From the cell containing the given text, extract its center point as (x, y) coordinate. 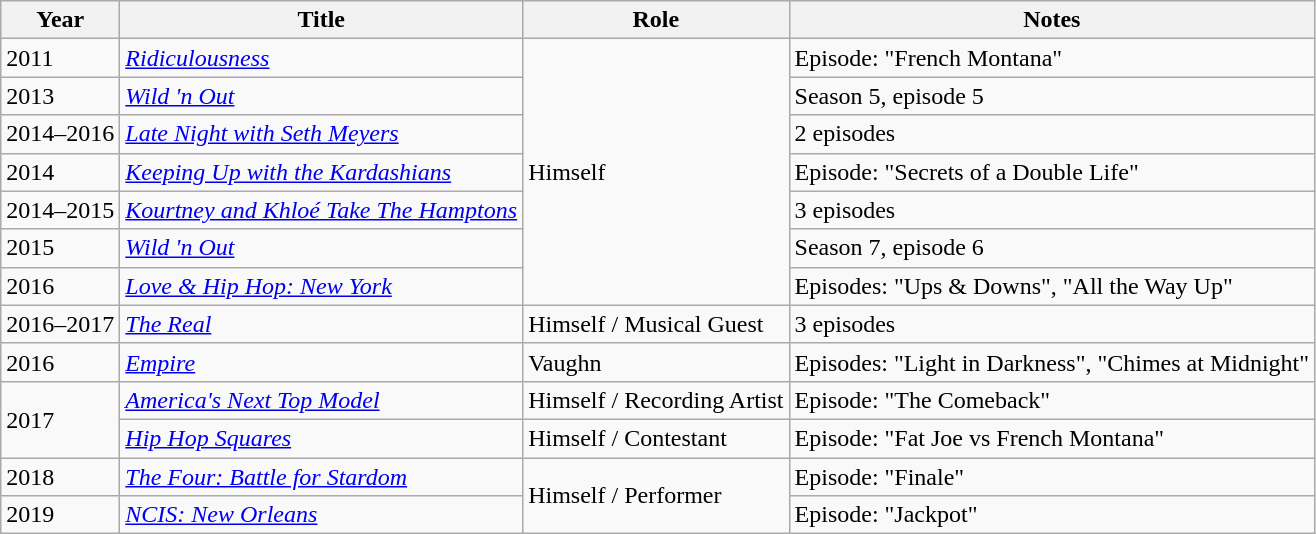
Episode: "The Comeback" (1052, 400)
2011 (60, 58)
Himself / Performer (656, 496)
Notes (1052, 20)
Keeping Up with the Kardashians (322, 172)
2014–2015 (60, 210)
2019 (60, 515)
2014–2016 (60, 134)
The Real (322, 324)
2018 (60, 477)
Himself / Musical Guest (656, 324)
Episodes: "Light in Darkness", "Chimes at Midnight" (1052, 362)
2013 (60, 96)
Episode: "French Montana" (1052, 58)
Empire (322, 362)
Role (656, 20)
Himself (656, 172)
Vaughn (656, 362)
Year (60, 20)
Episodes: "Ups & Downs", "All the Way Up" (1052, 286)
The Four: Battle for Stardom (322, 477)
Season 5, episode 5 (1052, 96)
2016–2017 (60, 324)
NCIS: New Orleans (322, 515)
Kourtney and Khloé Take The Hamptons (322, 210)
Love & Hip Hop: New York (322, 286)
Title (322, 20)
Hip Hop Squares (322, 438)
2014 (60, 172)
Himself / Contestant (656, 438)
Ridiculousness (322, 58)
Late Night with Seth Meyers (322, 134)
Season 7, episode 6 (1052, 248)
Episode: "Finale" (1052, 477)
2017 (60, 419)
Episode: "Fat Joe vs French Montana" (1052, 438)
Himself / Recording Artist (656, 400)
2 episodes (1052, 134)
America's Next Top Model (322, 400)
2015 (60, 248)
Episode: "Jackpot" (1052, 515)
Episode: "Secrets of a Double Life" (1052, 172)
